Find where the given text appears and provide that cell's center as (X, Y) coordinate. 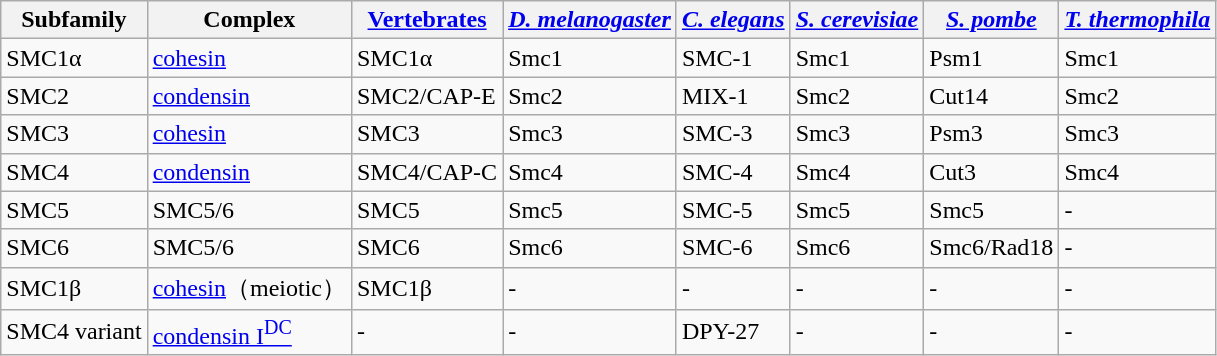
SMC-3 (733, 134)
SMC4 (74, 172)
SMC-5 (733, 210)
T. thermophila (1138, 20)
Smc6/Rad18 (992, 248)
Psm1 (992, 58)
Cut3 (992, 172)
S. pombe (992, 20)
condensin IDC (249, 332)
SMC-1 (733, 58)
Psm3 (992, 134)
SMC2/CAP-E (426, 96)
Vertebrates (426, 20)
Subfamily (74, 20)
SMC2 (74, 96)
D. melanogaster (590, 20)
SMC-6 (733, 248)
SMC-4 (733, 172)
SMC4/CAP-C (426, 172)
Cut14 (992, 96)
cohesin（meiotic） (249, 288)
C. elegans (733, 20)
Complex (249, 20)
MIX-1 (733, 96)
SMC4 variant (74, 332)
S. cerevisiae (857, 20)
DPY-27 (733, 332)
